Find where the given text appears and provide that cell's center as (x, y) coordinate. 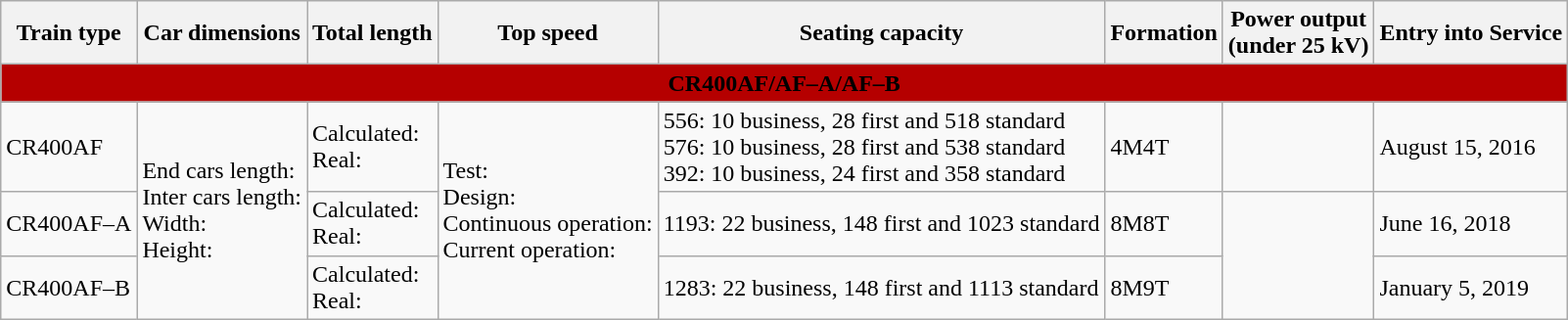
Power output(under 25 kV) (1298, 33)
August 15, 2016 (1471, 147)
Formation (1164, 33)
Train type (69, 33)
CR400AF–A (69, 223)
June 16, 2018 (1471, 223)
January 5, 2019 (1471, 288)
556: 10 business, 28 first and 518 standard576: 10 business, 28 first and 538 standard392: 10 business, 24 first and 358 standard (881, 147)
Top speed (548, 33)
CR400AF (69, 147)
CR400AF/AF–A/AF–B (785, 83)
8M8T (1164, 223)
Car dimensions (222, 33)
1193: 22 business, 148 first and 1023 standard (881, 223)
End cars length: Inter cars length: Width: Height: (222, 210)
Total length (373, 33)
Seating capacity (881, 33)
Test: Design: Continuous operation: Current operation: (548, 210)
Entry into Service (1471, 33)
4M4T (1164, 147)
1283: 22 business, 148 first and 1113 standard (881, 288)
CR400AF–B (69, 288)
8M9T (1164, 288)
